Extract the (X, Y) coordinate from the center of the cell holding the provided text.  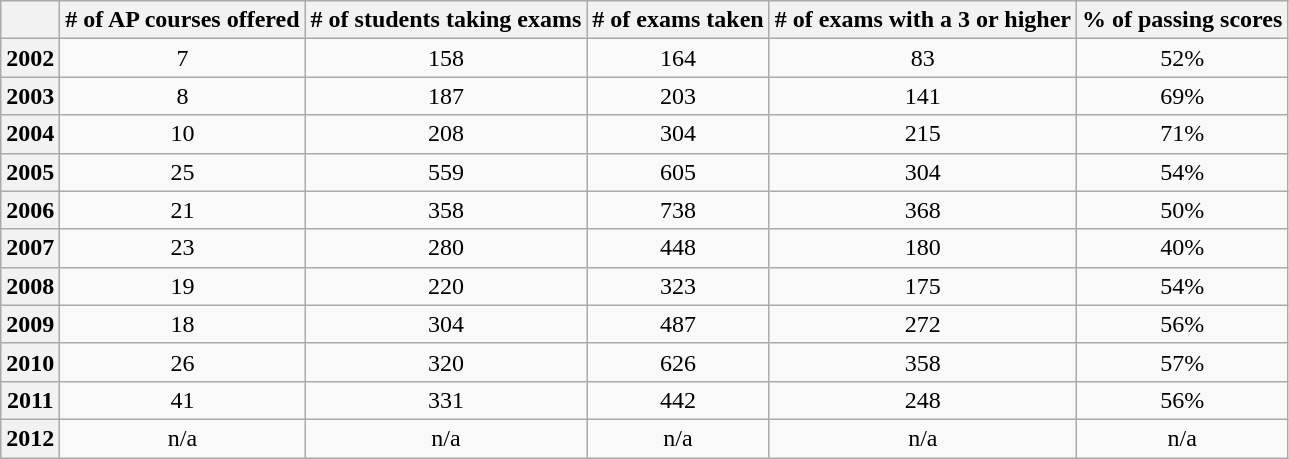
21 (182, 210)
323 (678, 286)
2010 (30, 362)
738 (678, 210)
2012 (30, 438)
23 (182, 248)
40% (1182, 248)
10 (182, 134)
8 (182, 96)
215 (922, 134)
175 (922, 286)
7 (182, 58)
26 (182, 362)
41 (182, 400)
180 (922, 248)
71% (1182, 134)
203 (678, 96)
19 (182, 286)
# of exams with a 3 or higher (922, 20)
2004 (30, 134)
559 (446, 172)
2007 (30, 248)
331 (446, 400)
2005 (30, 172)
320 (446, 362)
18 (182, 324)
187 (446, 96)
# of AP courses offered (182, 20)
25 (182, 172)
2002 (30, 58)
% of passing scores (1182, 20)
158 (446, 58)
141 (922, 96)
442 (678, 400)
220 (446, 286)
280 (446, 248)
626 (678, 362)
# of students taking exams (446, 20)
208 (446, 134)
2006 (30, 210)
448 (678, 248)
605 (678, 172)
50% (1182, 210)
164 (678, 58)
2011 (30, 400)
69% (1182, 96)
487 (678, 324)
272 (922, 324)
# of exams taken (678, 20)
52% (1182, 58)
83 (922, 58)
248 (922, 400)
2003 (30, 96)
57% (1182, 362)
2008 (30, 286)
2009 (30, 324)
368 (922, 210)
